Return (x, y) of the center of cell containing provided text 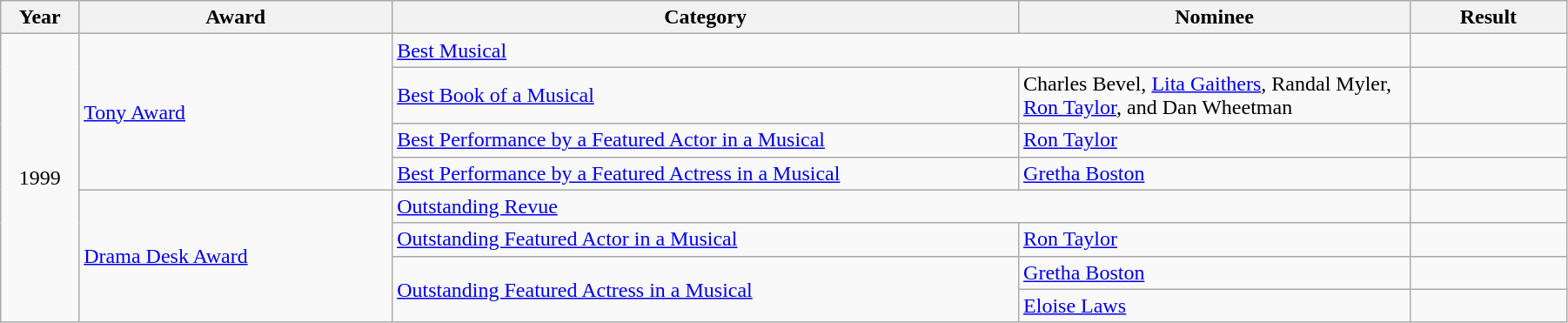
Year (40, 17)
Outstanding Revue (901, 206)
Best Performance by a Featured Actor in a Musical (706, 140)
Best Performance by a Featured Actress in a Musical (706, 173)
1999 (40, 178)
Outstanding Featured Actor in a Musical (706, 239)
Category (706, 17)
Tony Award (236, 111)
Eloise Laws (1215, 306)
Best Book of a Musical (706, 96)
Award (236, 17)
Nominee (1215, 17)
Best Musical (901, 50)
Outstanding Featured Actress in a Musical (706, 289)
Result (1488, 17)
Charles Bevel, Lita Gaithers, Randal Myler, Ron Taylor, and Dan Wheetman (1215, 96)
Drama Desk Award (236, 256)
